Identify which cell holds the provided text, then report its (X, Y) central coordinate. 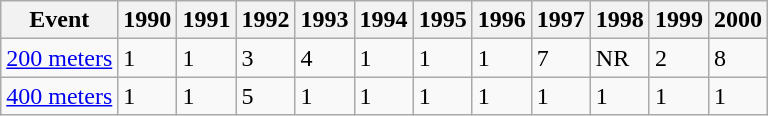
1991 (206, 20)
Event (60, 20)
1994 (384, 20)
200 meters (60, 58)
8 (738, 58)
7 (560, 58)
NR (620, 58)
400 meters (60, 96)
1998 (620, 20)
1995 (442, 20)
1990 (148, 20)
5 (266, 96)
4 (324, 58)
2 (678, 58)
3 (266, 58)
1999 (678, 20)
1992 (266, 20)
1996 (502, 20)
1993 (324, 20)
1997 (560, 20)
2000 (738, 20)
